Scan for the cell matching the given text and deliver its (x, y) coordinate at center. 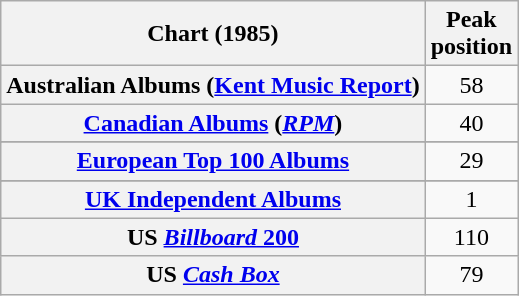
58 (471, 85)
Chart (1985) (213, 34)
US Cash Box (213, 275)
UK Independent Albums (213, 199)
US Billboard 200 (213, 237)
Australian Albums (Kent Music Report) (213, 85)
79 (471, 275)
Canadian Albums (RPM) (213, 123)
Peakposition (471, 34)
110 (471, 237)
European Top 100 Albums (213, 161)
29 (471, 161)
40 (471, 123)
1 (471, 199)
